Capture the cell that displays the provided text and extract its (X, Y) central coordinate. 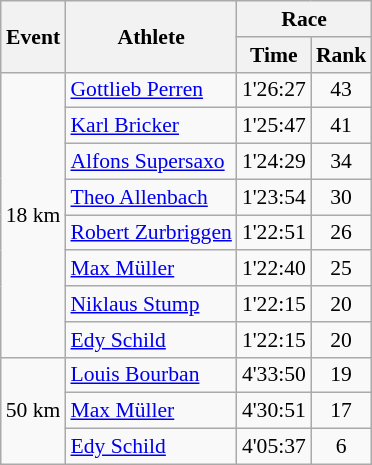
1'22:51 (274, 233)
Time (274, 55)
34 (342, 162)
41 (342, 126)
1'26:27 (274, 90)
Robert Zurbriggen (150, 233)
4'05:37 (274, 447)
Alfons Supersaxo (150, 162)
1'23:54 (274, 197)
Gottlieb Perren (150, 90)
4'30:51 (274, 411)
4'33:50 (274, 375)
26 (342, 233)
6 (342, 447)
Theo Allenbach (150, 197)
Athlete (150, 36)
43 (342, 90)
30 (342, 197)
1'24:29 (274, 162)
19 (342, 375)
50 km (34, 410)
Louis Bourban (150, 375)
1'25:47 (274, 126)
1'22:40 (274, 269)
Race (304, 19)
Niklaus Stump (150, 304)
Karl Bricker (150, 126)
Event (34, 36)
17 (342, 411)
25 (342, 269)
Rank (342, 55)
18 km (34, 214)
